Determine the (x, y) coordinate at the center of the cell enclosing the given text.  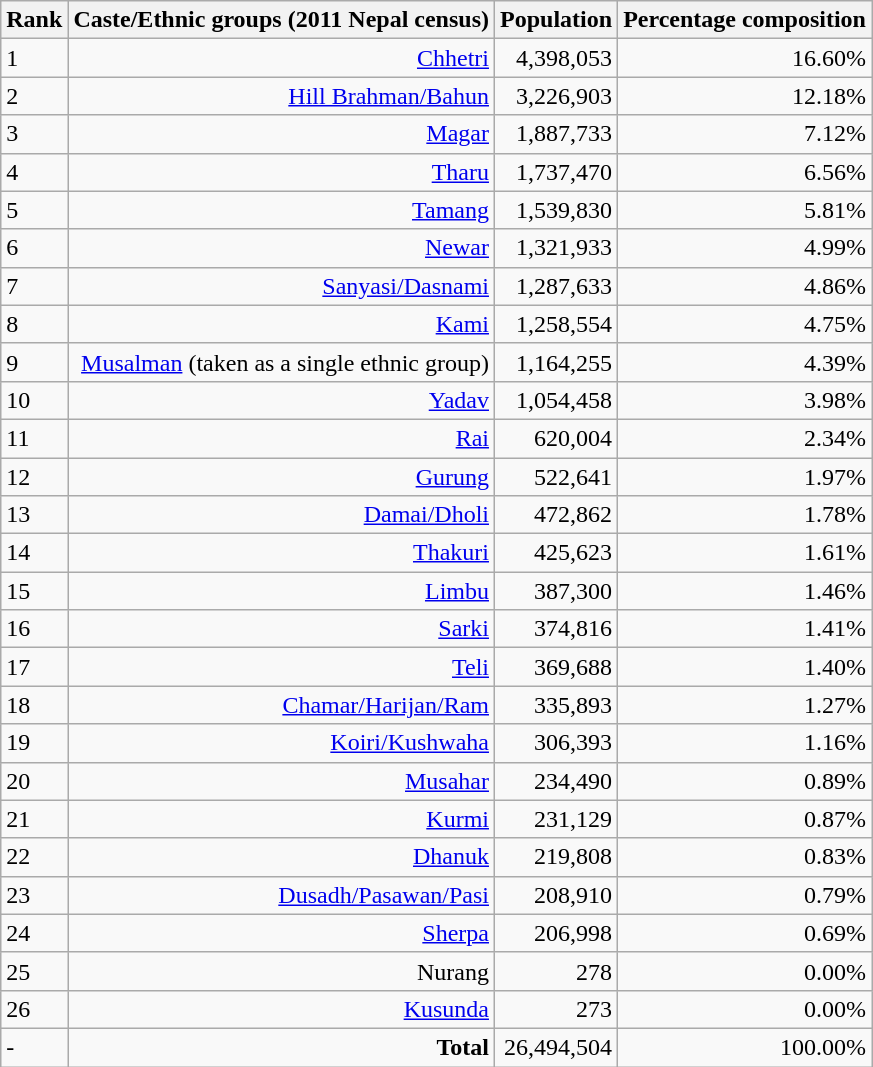
3.98% (745, 400)
15 (34, 591)
1,258,554 (556, 324)
100.00% (745, 1047)
2.34% (745, 438)
219,808 (556, 857)
18 (34, 705)
374,816 (556, 629)
Tamang (282, 210)
Rai (282, 438)
Chamar/Harijan/Ram (282, 705)
1 (34, 58)
306,393 (556, 743)
19 (34, 743)
387,300 (556, 591)
Rank (34, 20)
Nurang (282, 971)
0.79% (745, 895)
234,490 (556, 781)
Sherpa (282, 933)
Sarki (282, 629)
22 (34, 857)
8 (34, 324)
4,398,053 (556, 58)
208,910 (556, 895)
6.56% (745, 172)
206,998 (556, 933)
Musahar (282, 781)
1,887,733 (556, 134)
Gurung (282, 477)
5 (34, 210)
14 (34, 553)
25 (34, 971)
1.78% (745, 515)
12.18% (745, 96)
9 (34, 362)
1.41% (745, 629)
26,494,504 (556, 1047)
Yadav (282, 400)
Limbu (282, 591)
Thakuri (282, 553)
3,226,903 (556, 96)
24 (34, 933)
Dusadh/Pasawan/Pasi (282, 895)
16.60% (745, 58)
1,054,458 (556, 400)
1.16% (745, 743)
16 (34, 629)
Caste/Ethnic groups (2011 Nepal census) (282, 20)
425,623 (556, 553)
Kusunda (282, 1009)
Percentage composition (745, 20)
7 (34, 286)
11 (34, 438)
620,004 (556, 438)
Population (556, 20)
Musalman (taken as a single ethnic group) (282, 362)
4 (34, 172)
1.40% (745, 667)
1.46% (745, 591)
7.12% (745, 134)
369,688 (556, 667)
4.39% (745, 362)
6 (34, 248)
10 (34, 400)
Teli (282, 667)
Kurmi (282, 819)
0.87% (745, 819)
Chhetri (282, 58)
273 (556, 1009)
13 (34, 515)
20 (34, 781)
5.81% (745, 210)
Damai/Dholi (282, 515)
Koiri/Kushwaha (282, 743)
Sanyasi/Dasnami (282, 286)
1,287,633 (556, 286)
1,737,470 (556, 172)
Hill Brahman/Bahun (282, 96)
Dhanuk (282, 857)
522,641 (556, 477)
0.83% (745, 857)
0.69% (745, 933)
1,539,830 (556, 210)
Total (282, 1047)
278 (556, 971)
3 (34, 134)
21 (34, 819)
Kami (282, 324)
Magar (282, 134)
4.86% (745, 286)
26 (34, 1009)
12 (34, 477)
2 (34, 96)
17 (34, 667)
- (34, 1047)
1.27% (745, 705)
1.61% (745, 553)
23 (34, 895)
335,893 (556, 705)
231,129 (556, 819)
472,862 (556, 515)
1.97% (745, 477)
0.89% (745, 781)
Newar (282, 248)
1,164,255 (556, 362)
4.75% (745, 324)
Tharu (282, 172)
1,321,933 (556, 248)
4.99% (745, 248)
